For the text-containing cell, return its midpoint in (x, y) coordinate format. 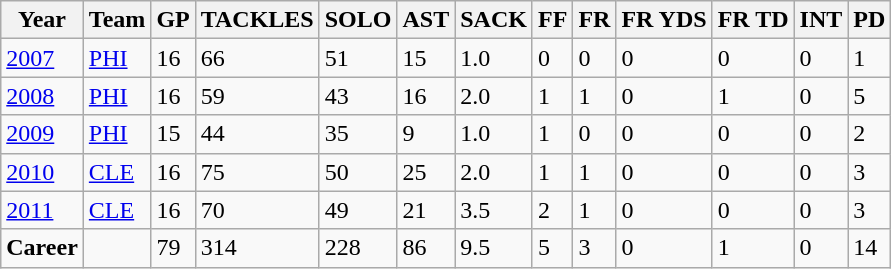
25 (426, 172)
2008 (42, 96)
50 (358, 172)
44 (257, 134)
2011 (42, 210)
228 (358, 248)
Career (42, 248)
GP (173, 20)
86 (426, 248)
SOLO (358, 20)
66 (257, 58)
59 (257, 96)
2007 (42, 58)
Team (117, 20)
3.5 (494, 210)
43 (358, 96)
14 (870, 248)
21 (426, 210)
FF (552, 20)
49 (358, 210)
TACKLES (257, 20)
SACK (494, 20)
2009 (42, 134)
2010 (42, 172)
9.5 (494, 248)
35 (358, 134)
FR TD (753, 20)
INT (821, 20)
70 (257, 210)
79 (173, 248)
314 (257, 248)
Year (42, 20)
AST (426, 20)
FR YDS (664, 20)
51 (358, 58)
PD (870, 20)
75 (257, 172)
9 (426, 134)
FR (594, 20)
